Identify which cell holds the provided text, then report its (X, Y) central coordinate. 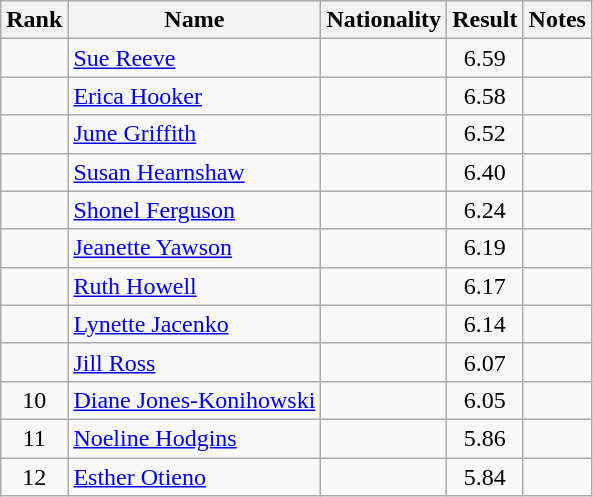
6.59 (485, 58)
6.40 (485, 172)
Lynette Jacenko (194, 324)
June Griffith (194, 134)
6.52 (485, 134)
Susan Hearnshaw (194, 172)
12 (34, 477)
Diane Jones-Konihowski (194, 400)
6.19 (485, 248)
Sue Reeve (194, 58)
Erica Hooker (194, 96)
Result (485, 20)
Name (194, 20)
5.86 (485, 438)
Notes (557, 20)
Jill Ross (194, 362)
Shonel Ferguson (194, 210)
Jeanette Yawson (194, 248)
10 (34, 400)
Esther Otieno (194, 477)
Noeline Hodgins (194, 438)
6.05 (485, 400)
6.07 (485, 362)
6.17 (485, 286)
Ruth Howell (194, 286)
11 (34, 438)
5.84 (485, 477)
6.14 (485, 324)
Rank (34, 20)
6.24 (485, 210)
Nationality (384, 20)
6.58 (485, 96)
